Locate the cell with the specified text and output its (X, Y) center coordinate. 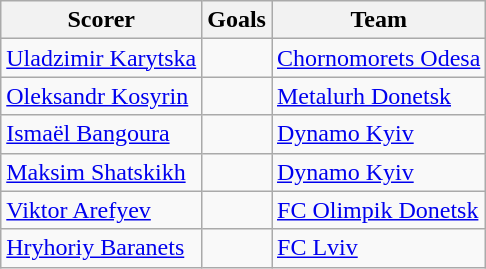
Scorer (102, 20)
Chornomorets Odesa (379, 58)
Hryhoriy Baranets (102, 248)
Oleksandr Kosyrin (102, 96)
Maksim Shatskikh (102, 172)
Team (379, 20)
Viktor Arefyev (102, 210)
Metalurh Donetsk (379, 96)
FC Olimpik Donetsk (379, 210)
FC Lviv (379, 248)
Ismaël Bangoura (102, 134)
Uladzimir Karytska (102, 58)
Goals (237, 20)
